Search for the cell housing the specified text and yield its [X, Y] center coordinate. 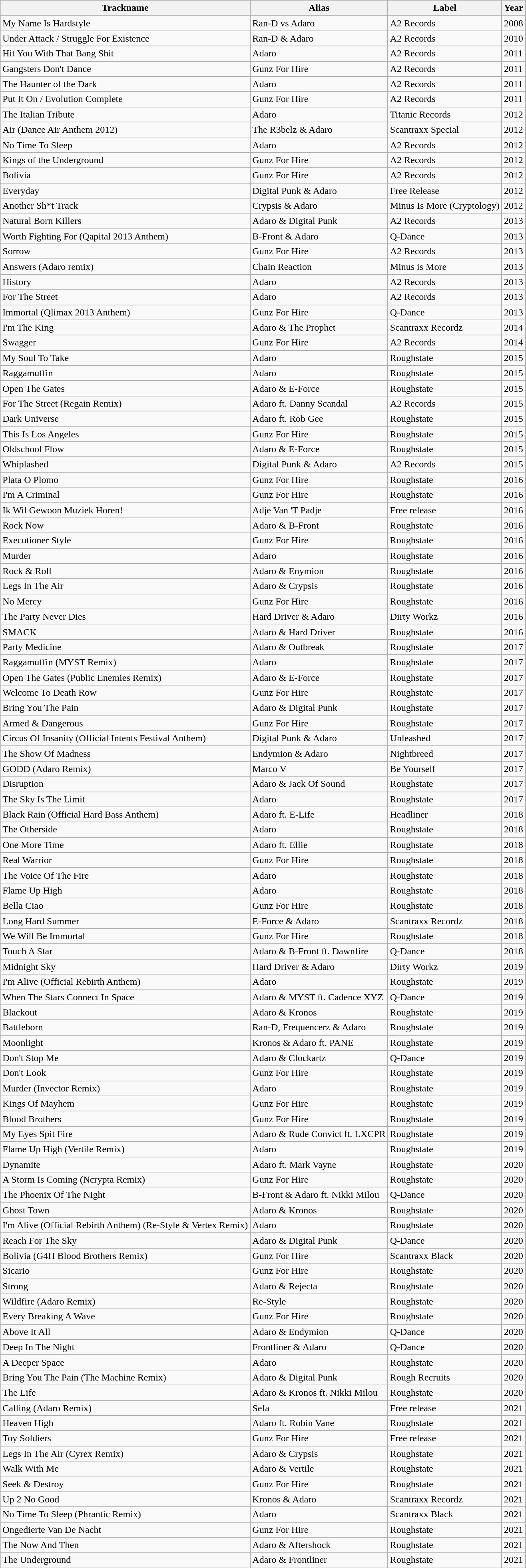
Raggamuffin [126, 373]
Oldschool Flow [126, 449]
2008 [513, 23]
Hit You With That Bang Shit [126, 54]
Raggamuffin (MYST Remix) [126, 662]
Adaro ft. Rob Gee [319, 419]
Put It On / Evolution Complete [126, 99]
Adaro & Vertile [319, 1469]
The Party Never Dies [126, 616]
Ghost Town [126, 1210]
Scantraxx Special [444, 130]
Ran-D vs Adaro [319, 23]
Adaro ft. Danny Scandal [319, 403]
Flame Up High [126, 890]
Worth Fighting For (Qapital 2013 Anthem) [126, 236]
Swagger [126, 343]
The Haunter of the Dark [126, 84]
Answers (Adaro remix) [126, 267]
Sorrow [126, 251]
Adaro & MYST ft. Cadence XYZ [319, 997]
Nightbreed [444, 754]
Black Rain (Official Hard Bass Anthem) [126, 814]
For The Street (Regain Remix) [126, 403]
The Otherside [126, 830]
Chain Reaction [319, 267]
Executioner Style [126, 541]
Murder [126, 556]
Adaro ft. Ellie [319, 845]
Bolivia [126, 175]
Wildfire (Adaro Remix) [126, 1301]
Adaro ft. Mark Vayne [319, 1165]
Legs In The Air [126, 586]
Kings Of Mayhem [126, 1103]
Another Sh*t Track [126, 206]
Dynamite [126, 1165]
Adaro & Clockartz [319, 1058]
Deep In The Night [126, 1347]
Party Medicine [126, 647]
The R3belz & Adaro [319, 130]
GODD (Adaro Remix) [126, 769]
SMACK [126, 632]
Kronos & Adaro [319, 1499]
Unleashed [444, 738]
Kings of the Underground [126, 160]
Ik Wil Gewoon Muziek Horen! [126, 510]
Don't Look [126, 1073]
Everyday [126, 191]
Dark Universe [126, 419]
Natural Born Killers [126, 221]
Adaro & Kronos ft. Nikki Milou [319, 1392]
I'm The King [126, 327]
We Will Be Immortal [126, 936]
Welcome To Death Row [126, 693]
A Storm Is Coming (Ncrypta Remix) [126, 1180]
Up 2 No Good [126, 1499]
Long Hard Summer [126, 921]
Plata O Plomo [126, 480]
Battleborn [126, 1027]
Bring You The Pain [126, 708]
Above It All [126, 1332]
Adaro & Endymion [319, 1332]
The Show Of Madness [126, 754]
Alias [319, 8]
The Phoenix Of The Night [126, 1195]
The Voice Of The Fire [126, 875]
My Name Is Hardstyle [126, 23]
Crypsis & Adaro [319, 206]
Toy Soldiers [126, 1438]
Circus Of Insanity (Official Intents Festival Anthem) [126, 738]
Calling (Adaro Remix) [126, 1408]
B-Front & Adaro ft. Nikki Milou [319, 1195]
Rock & Roll [126, 571]
Heaven High [126, 1423]
Adaro & Rude Convict ft. LXCPR [319, 1134]
Kronos & Adaro ft. PANE [319, 1043]
Minus is More [444, 267]
Disruption [126, 784]
Murder (Invector Remix) [126, 1088]
Rough Recruits [444, 1377]
Sefa [319, 1408]
Strong [126, 1286]
Moonlight [126, 1043]
For The Street [126, 297]
Adaro ft. Robin Vane [319, 1423]
The Italian Tribute [126, 114]
Whiplashed [126, 465]
Reach For The Sky [126, 1241]
The Life [126, 1392]
Every Breaking A Wave [126, 1317]
Adaro ft. E-Life [319, 814]
Flame Up High (Vertile Remix) [126, 1149]
Adaro & Outbreak [319, 647]
Blood Brothers [126, 1119]
Rock Now [126, 525]
Bring You The Pain (The Machine Remix) [126, 1377]
Don't Stop Me [126, 1058]
Adaro & Jack Of Sound [319, 784]
Be Yourself [444, 769]
Adje Van 'T Padje [319, 510]
Under Attack / Struggle For Existence [126, 38]
My Eyes Spit Fire [126, 1134]
My Soul To Take [126, 358]
Year [513, 8]
A Deeper Space [126, 1362]
The Now And Then [126, 1545]
Bella Ciao [126, 906]
History [126, 282]
Marco V [319, 769]
Touch A Star [126, 952]
Adaro & Frontliner [319, 1560]
Midnight Sky [126, 967]
Adaro & Hard Driver [319, 632]
Ongedierte Van De Nacht [126, 1530]
Legs In The Air (Cyrex Remix) [126, 1454]
Walk With Me [126, 1469]
Label [444, 8]
Re-Style [319, 1301]
Adaro & B-Front ft. Dawnfire [319, 952]
I'm Alive (Official Rebirth Anthem) (Re-Style & Vertex Remix) [126, 1225]
No Mercy [126, 601]
No Time To Sleep [126, 145]
Titanic Records [444, 114]
Seek & Destroy [126, 1484]
Ran-D & Adaro [319, 38]
Open The Gates (Public Enemies Remix) [126, 678]
Real Warrior [126, 860]
No Time To Sleep (Phrantic Remix) [126, 1514]
Adaro & Rejecta [319, 1286]
Gangsters Don't Dance [126, 69]
Frontliner & Adaro [319, 1347]
2010 [513, 38]
Adaro & The Prophet [319, 327]
Open The Gates [126, 388]
Armed & Dangerous [126, 723]
E-Force & Adaro [319, 921]
B-Front & Adaro [319, 236]
Ran-D, Frequencerz & Adaro [319, 1027]
I'm Alive (Official Rebirth Anthem) [126, 982]
This Is Los Angeles [126, 434]
I'm A Criminal [126, 495]
Bolivia (G4H Blood Brothers Remix) [126, 1256]
The Sky Is The Limit [126, 799]
Headliner [444, 814]
Trackname [126, 8]
Sicario [126, 1271]
Immortal (Qlimax 2013 Anthem) [126, 312]
Air (Dance Air Anthem 2012) [126, 130]
One More Time [126, 845]
When The Stars Connect In Space [126, 997]
Endymion & Adaro [319, 754]
Free Release [444, 191]
Blackout [126, 1012]
Adaro & Aftershock [319, 1545]
The Underground [126, 1560]
Adaro & Enymion [319, 571]
Adaro & B-Front [319, 525]
Minus Is More (Cryptology) [444, 206]
